Return the [X, Y] coordinate for the center point of the cell that contains the specified text.  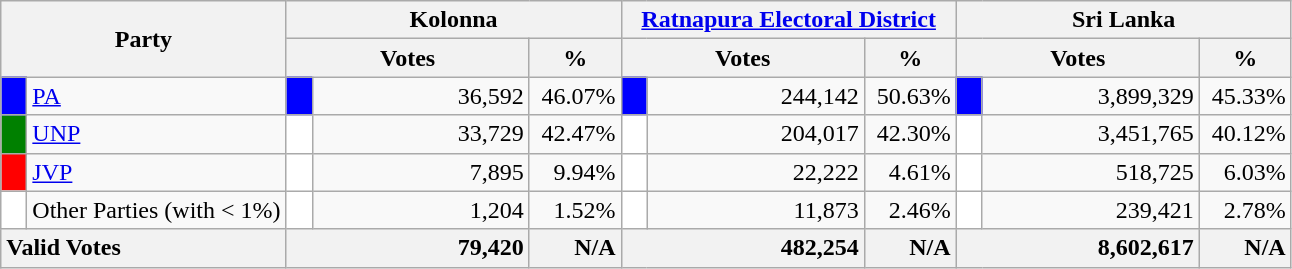
11,873 [756, 210]
PA [156, 96]
9.94% [575, 172]
3,899,329 [1090, 96]
UNP [156, 134]
50.63% [910, 96]
45.33% [1245, 96]
482,254 [742, 248]
79,420 [408, 248]
42.47% [575, 134]
518,725 [1090, 172]
22,222 [756, 172]
1.52% [575, 210]
Ratnapura Electoral District [788, 20]
Sri Lanka [1124, 20]
Kolonna [454, 20]
3,451,765 [1090, 134]
8,602,617 [1078, 248]
4.61% [910, 172]
33,729 [420, 134]
Party [144, 39]
244,142 [756, 96]
239,421 [1090, 210]
2.78% [1245, 210]
36,592 [420, 96]
204,017 [756, 134]
2.46% [910, 210]
1,204 [420, 210]
Other Parties (with < 1%) [156, 210]
6.03% [1245, 172]
46.07% [575, 96]
42.30% [910, 134]
Valid Votes [144, 248]
40.12% [1245, 134]
7,895 [420, 172]
JVP [156, 172]
